Pinpoint the cell where the given text exists, returning its (x, y) midpoint coordinate. 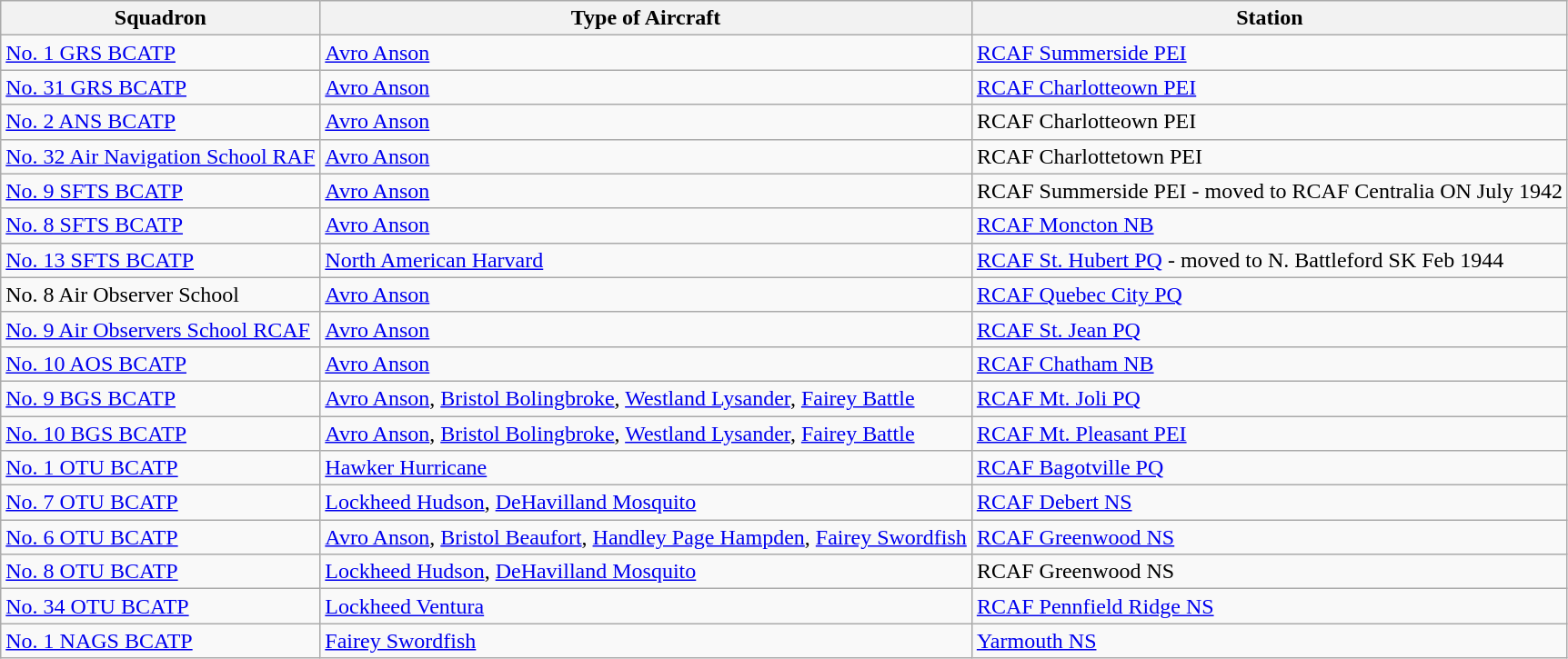
No. 1 GRS BCATP (160, 53)
No. 9 Air Observers School RCAF (160, 329)
No. 10 BGS BCATP (160, 434)
RCAF Mt. Joli PQ (1270, 398)
RCAF Summerside PEI - moved to RCAF Centralia ON July 1942 (1270, 191)
No. 1 OTU BCATP (160, 468)
RCAF Bagotville PQ (1270, 468)
RCAF Pennfield Ridge NS (1270, 606)
No. 8 OTU BCATP (160, 572)
Fairey Swordfish (646, 641)
No. 32 Air Navigation School RAF (160, 156)
Station (1270, 18)
Lockheed Ventura (646, 606)
RCAF Summerside PEI (1270, 53)
Type of Aircraft (646, 18)
No. 2 ANS BCATP (160, 122)
Squadron (160, 18)
RCAF Debert NS (1270, 503)
No. 6 OTU BCATP (160, 537)
No. 1 NAGS BCATP (160, 641)
Avro Anson, Bristol Beaufort, Handley Page Hampden, Fairey Swordfish (646, 537)
No. 9 BGS BCATP (160, 398)
No. 10 AOS BCATP (160, 364)
Yarmouth NS (1270, 641)
No. 9 SFTS BCATP (160, 191)
No. 31 GRS BCATP (160, 87)
RCAF Quebec City PQ (1270, 295)
No. 8 SFTS BCATP (160, 225)
No. 8 Air Observer School (160, 295)
RCAF Moncton NB (1270, 225)
RCAF St. Jean PQ (1270, 329)
RCAF Chatham NB (1270, 364)
RCAF Mt. Pleasant PEI (1270, 434)
RCAF St. Hubert PQ - moved to N. Battleford SK Feb 1944 (1270, 260)
No. 7 OTU BCATP (160, 503)
No. 13 SFTS BCATP (160, 260)
Hawker Hurricane (646, 468)
North American Harvard (646, 260)
No. 34 OTU BCATP (160, 606)
RCAF Charlottetown PEI (1270, 156)
